Provide the (X, Y) coordinate of the cell's center where the given text is located.  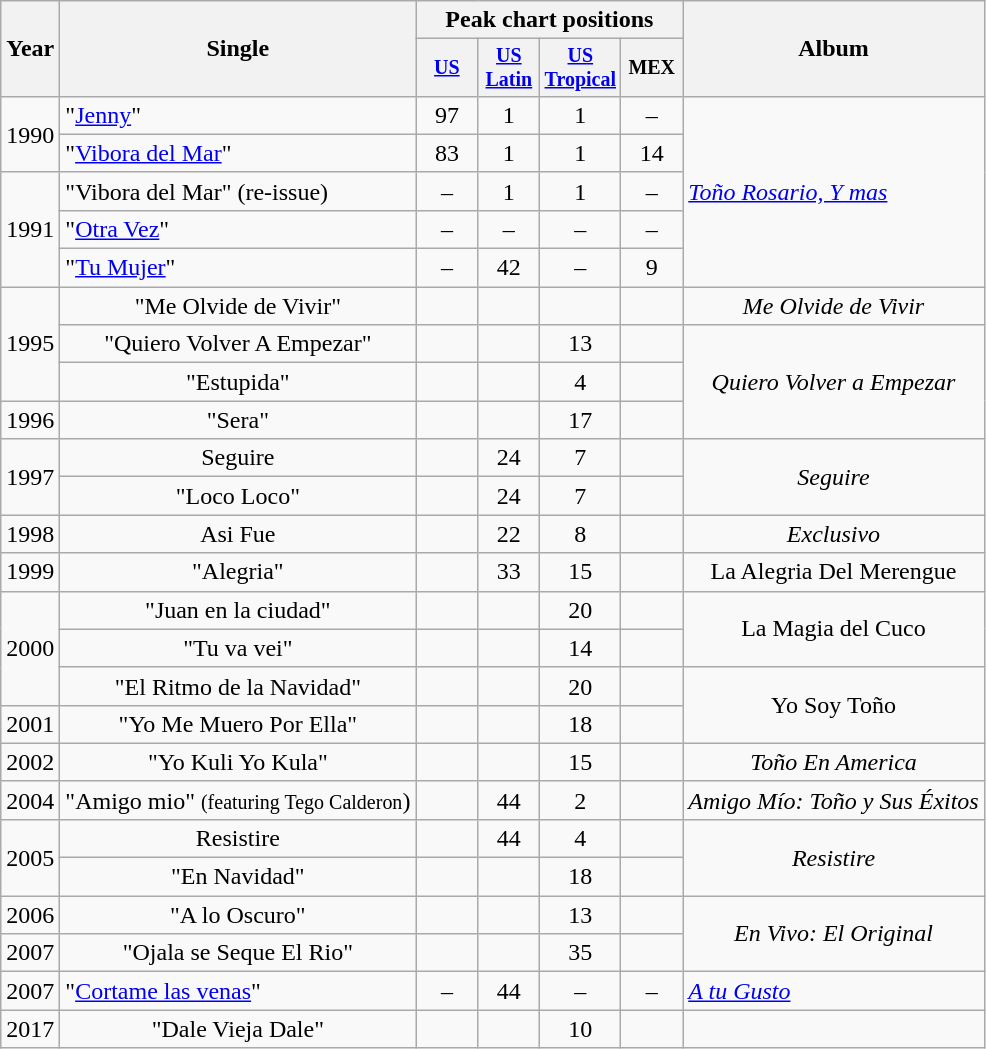
"Juan en la ciudad" (238, 610)
Peak chart positions (550, 20)
1999 (30, 572)
Album (834, 49)
17 (580, 420)
"Tu va vei" (238, 648)
33 (509, 572)
2 (580, 800)
10 (580, 1029)
La Alegria Del Merengue (834, 572)
2004 (30, 800)
1995 (30, 344)
"Dale Vieja Dale" (238, 1029)
"Otra Vez" (238, 229)
Single (238, 49)
En Vivo: El Original (834, 934)
35 (580, 953)
"Jenny" (238, 115)
"Tu Mujer" (238, 268)
Asi Fue (238, 534)
"Vibora del Mar" (re-issue) (238, 191)
"Cortame las venas" (238, 991)
2005 (30, 857)
"Yo Me Muero Por Ella" (238, 724)
"Quiero Volver A Empezar" (238, 344)
"Amigo mio" (featuring Tego Calderon) (238, 800)
"Yo Kuli Yo Kula" (238, 762)
1991 (30, 229)
1996 (30, 420)
1997 (30, 477)
US Latin (509, 68)
Amigo Mío: Toño y Sus Éxitos (834, 800)
"Estupida" (238, 382)
2017 (30, 1029)
"Vibora del Mar" (238, 153)
"El Ritmo de la Navidad" (238, 686)
"Ojala se Seque El Rio" (238, 953)
"Loco Loco" (238, 496)
"Sera" (238, 420)
Toño Rosario, Y mas (834, 191)
"Me Olvide de Vivir" (238, 306)
2000 (30, 648)
MEX (652, 68)
"Alegria" (238, 572)
8 (580, 534)
1990 (30, 134)
La Magia del Cuco (834, 629)
Year (30, 49)
"A lo Oscuro" (238, 915)
42 (509, 268)
Quiero Volver a Empezar (834, 382)
US (447, 68)
A tu Gusto (834, 991)
1998 (30, 534)
2002 (30, 762)
Toño En America (834, 762)
97 (447, 115)
2001 (30, 724)
Yo Soy Toño (834, 705)
22 (509, 534)
US Tropical (580, 68)
83 (447, 153)
9 (652, 268)
Exclusivo (834, 534)
Me Olvide de Vivir (834, 306)
2006 (30, 915)
"En Navidad" (238, 877)
